Provide the [X, Y] coordinate of the cell's center where the given text is located.  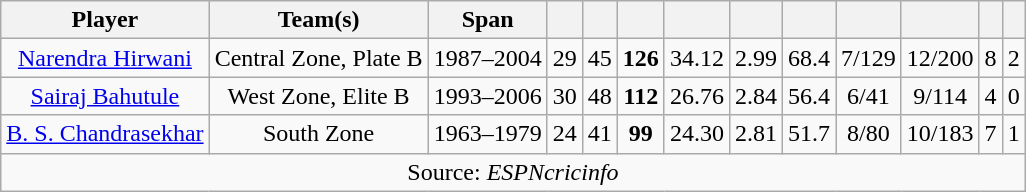
Source: ESPNcricinfo [513, 172]
26.76 [696, 96]
2.81 [756, 134]
7 [990, 134]
1987–2004 [488, 58]
Central Zone, Plate B [318, 58]
Span [488, 20]
30 [564, 96]
45 [600, 58]
B. S. Chandrasekhar [105, 134]
12/200 [940, 58]
126 [640, 58]
68.4 [810, 58]
24.30 [696, 134]
Narendra Hirwani [105, 58]
Player [105, 20]
8 [990, 58]
7/129 [869, 58]
6/41 [869, 96]
10/183 [940, 134]
41 [600, 134]
0 [1014, 96]
Sairaj Bahutule [105, 96]
99 [640, 134]
Team(s) [318, 20]
4 [990, 96]
112 [640, 96]
2.99 [756, 58]
1963–1979 [488, 134]
2 [1014, 58]
9/114 [940, 96]
24 [564, 134]
8/80 [869, 134]
29 [564, 58]
2.84 [756, 96]
56.4 [810, 96]
48 [600, 96]
34.12 [696, 58]
South Zone [318, 134]
1 [1014, 134]
1993–2006 [488, 96]
51.7 [810, 134]
West Zone, Elite B [318, 96]
